For the text-containing cell, return its midpoint in (x, y) coordinate format. 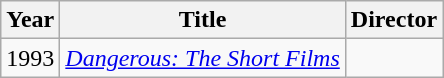
Dangerous: The Short Films (203, 58)
Year (30, 20)
1993 (30, 58)
Title (203, 20)
Director (394, 20)
